Extract the [x, y] coordinate from the center of the cell holding the provided text.  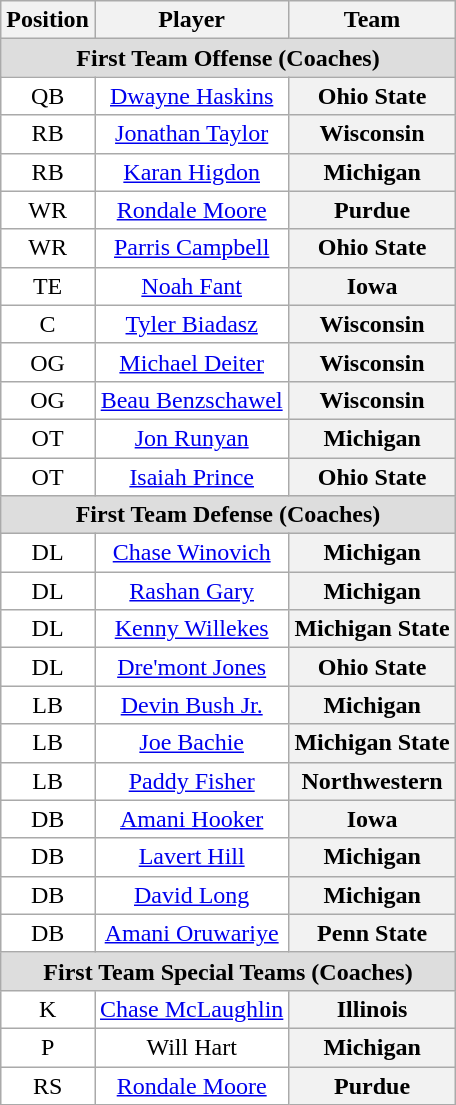
Paddy Fisher [191, 781]
Dwayne Haskins [191, 96]
P [48, 1047]
RS [48, 1085]
Joe Bachie [191, 743]
Devin Bush Jr. [191, 705]
Lavert Hill [191, 857]
Illinois [372, 1009]
Player [191, 20]
First Team Special Teams (Coaches) [228, 971]
Amani Hooker [191, 819]
C [48, 324]
First Team Offense (Coaches) [228, 58]
QB [48, 96]
David Long [191, 895]
TE [48, 286]
Michael Deiter [191, 362]
First Team Defense (Coaches) [228, 515]
Parris Campbell [191, 248]
Chase McLaughlin [191, 1009]
Jonathan Taylor [191, 134]
Rashan Gary [191, 591]
Kenny Willekes [191, 629]
Northwestern [372, 781]
Beau Benzschawel [191, 400]
Position [48, 20]
Team [372, 20]
Dre'mont Jones [191, 667]
Will Hart [191, 1047]
Noah Fant [191, 286]
Chase Winovich [191, 553]
Jon Runyan [191, 438]
Tyler Biadasz [191, 324]
K [48, 1009]
Penn State [372, 933]
Isaiah Prince [191, 477]
Amani Oruwariye [191, 933]
Karan Higdon [191, 172]
